Extract the (x, y) coordinate from the center of the cell holding the provided text.  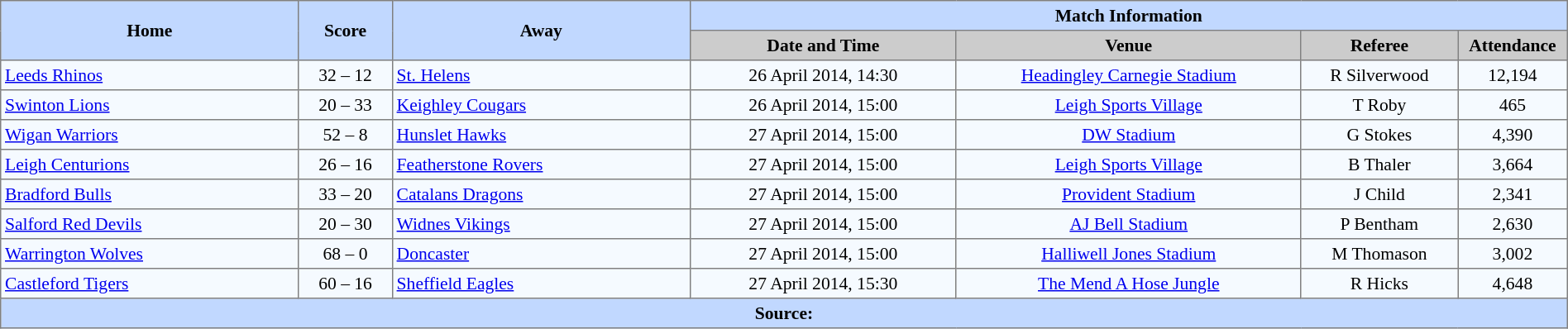
52 – 8 (346, 135)
Attendance (1513, 45)
Home (150, 31)
60 – 16 (346, 284)
Source: (784, 313)
26 April 2014, 14:30 (823, 75)
Halliwell Jones Stadium (1128, 254)
Venue (1128, 45)
R Silverwood (1379, 75)
Away (541, 31)
Salford Red Devils (150, 224)
M Thomason (1379, 254)
68 – 0 (346, 254)
J Child (1379, 194)
20 – 30 (346, 224)
Date and Time (823, 45)
Headingley Carnegie Stadium (1128, 75)
AJ Bell Stadium (1128, 224)
Score (346, 31)
Keighley Cougars (541, 105)
Doncaster (541, 254)
Referee (1379, 45)
Leeds Rhinos (150, 75)
3,664 (1513, 164)
P Bentham (1379, 224)
32 – 12 (346, 75)
G Stokes (1379, 135)
Warrington Wolves (150, 254)
Castleford Tigers (150, 284)
4,648 (1513, 284)
Leigh Centurions (150, 164)
Bradford Bulls (150, 194)
Hunslet Hawks (541, 135)
26 April 2014, 15:00 (823, 105)
3,002 (1513, 254)
12,194 (1513, 75)
26 – 16 (346, 164)
B Thaler (1379, 164)
2,630 (1513, 224)
27 April 2014, 15:30 (823, 284)
4,390 (1513, 135)
Widnes Vikings (541, 224)
Featherstone Rovers (541, 164)
20 – 33 (346, 105)
St. Helens (541, 75)
Provident Stadium (1128, 194)
R Hicks (1379, 284)
33 – 20 (346, 194)
T Roby (1379, 105)
Sheffield Eagles (541, 284)
Catalans Dragons (541, 194)
DW Stadium (1128, 135)
2,341 (1513, 194)
Wigan Warriors (150, 135)
465 (1513, 105)
Match Information (1128, 16)
The Mend A Hose Jungle (1128, 284)
Swinton Lions (150, 105)
